For the text-containing cell, return its midpoint in [X, Y] coordinate format. 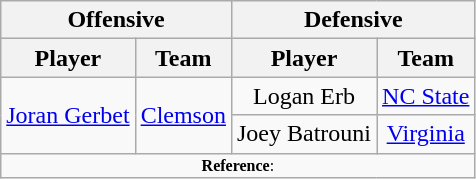
Reference: [238, 165]
Logan Erb [304, 96]
Defensive [352, 20]
NC State [426, 96]
Virginia [426, 134]
Clemson [183, 115]
Joran Gerbet [68, 115]
Joey Batrouni [304, 134]
Offensive [116, 20]
